Detect which cell encompasses the target text, then output its (x, y) center coordinate. 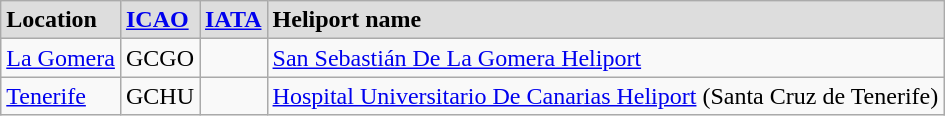
Tenerife (61, 96)
IATA (234, 20)
Heliport name (606, 20)
San Sebastián De La Gomera Heliport (606, 58)
Hospital Universitario De Canarias Heliport (Santa Cruz de Tenerife) (606, 96)
Location (61, 20)
GCHU (160, 96)
ICAO (160, 20)
GCGO (160, 58)
La Gomera (61, 58)
